Provide the (X, Y) coordinate of the cell's center where the given text is located.  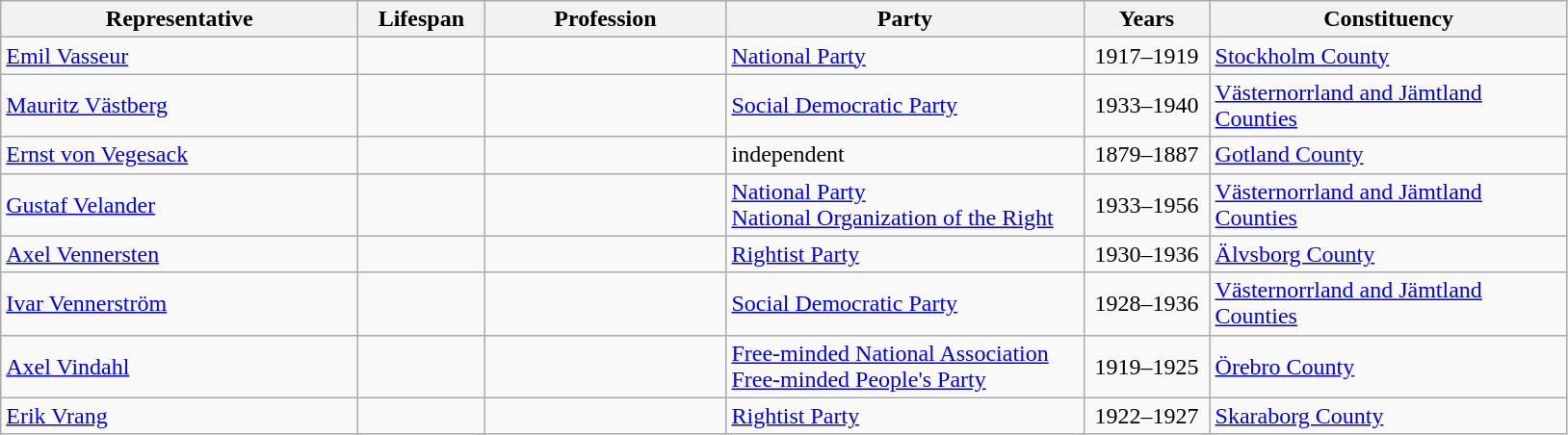
Representative (179, 19)
Party (905, 19)
Emil Vasseur (179, 56)
1917–1919 (1146, 56)
1879–1887 (1146, 155)
Free-minded National Association Free-minded People's Party (905, 366)
National Party (905, 56)
Erik Vrang (179, 416)
1933–1940 (1146, 106)
Lifespan (422, 19)
Mauritz Västberg (179, 106)
Örebro County (1389, 366)
1922–1927 (1146, 416)
Profession (605, 19)
1933–1956 (1146, 204)
1919–1925 (1146, 366)
Skaraborg County (1389, 416)
1930–1936 (1146, 254)
Älvsborg County (1389, 254)
Axel Vindahl (179, 366)
Ernst von Vegesack (179, 155)
1928–1936 (1146, 304)
Ivar Vennerström (179, 304)
Stockholm County (1389, 56)
National Party National Organization of the Right (905, 204)
Gustaf Velander (179, 204)
Constituency (1389, 19)
Gotland County (1389, 155)
Years (1146, 19)
Axel Vennersten (179, 254)
independent (905, 155)
